Output the (x, y) coordinate of the center of the cell containing the given text.  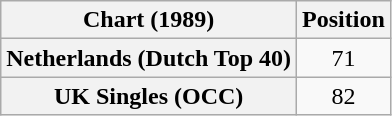
71 (344, 58)
Chart (1989) (149, 20)
82 (344, 96)
UK Singles (OCC) (149, 96)
Netherlands (Dutch Top 40) (149, 58)
Position (344, 20)
